Locate the cell with the specified text and output its (X, Y) center coordinate. 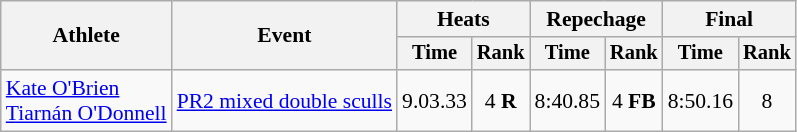
Final (730, 19)
8:40.85 (568, 100)
4 FB (634, 100)
8:50.16 (700, 100)
Repechage (596, 19)
8 (767, 100)
PR2 mixed double sculls (284, 100)
Event (284, 36)
Kate O'BrienTiarnán O'Donnell (86, 100)
9.03.33 (434, 100)
Athlete (86, 36)
Heats (463, 19)
4 R (501, 100)
